Pinpoint the cell where the given text exists, returning its [X, Y] midpoint coordinate. 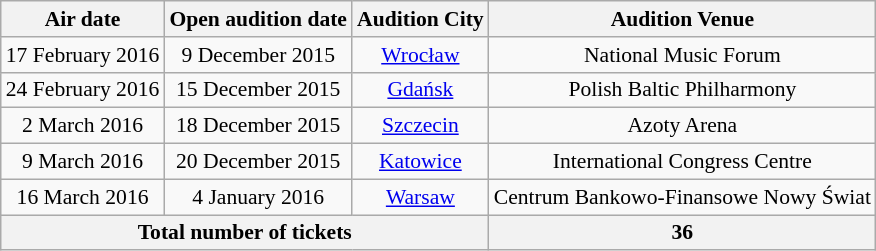
Air date [83, 19]
18 December 2015 [258, 126]
Warsaw [420, 197]
36 [682, 233]
Polish Baltic Philharmony [682, 90]
Audition City [420, 19]
17 February 2016 [83, 55]
4 January 2016 [258, 197]
9 March 2016 [83, 162]
Wrocław [420, 55]
International Congress Centre [682, 162]
2 March 2016 [83, 126]
15 December 2015 [258, 90]
Azoty Arena [682, 126]
Szczecin [420, 126]
24 February 2016 [83, 90]
Open audition date [258, 19]
National Music Forum [682, 55]
Audition Venue [682, 19]
9 December 2015 [258, 55]
Centrum Bankowo-Finansowe Nowy Świat [682, 197]
16 March 2016 [83, 197]
Total number of tickets [245, 233]
Gdańsk [420, 90]
Katowice [420, 162]
20 December 2015 [258, 162]
